From the cell containing the given text, extract its center point as (x, y) coordinate. 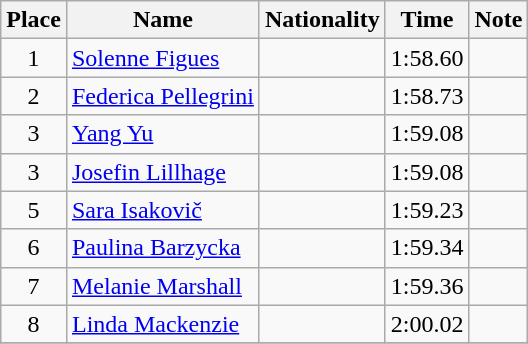
2:00.02 (427, 324)
Place (34, 20)
1:59.34 (427, 248)
Time (427, 20)
Note (498, 20)
Solenne Figues (162, 58)
1:58.73 (427, 96)
Paulina Barzycka (162, 248)
Melanie Marshall (162, 286)
Federica Pellegrini (162, 96)
Name (162, 20)
1:58.60 (427, 58)
5 (34, 210)
7 (34, 286)
6 (34, 248)
1:59.36 (427, 286)
8 (34, 324)
Linda Mackenzie (162, 324)
1:59.23 (427, 210)
2 (34, 96)
1 (34, 58)
Yang Yu (162, 134)
Nationality (322, 20)
Sara Isakovič (162, 210)
Josefin Lillhage (162, 172)
